Output the (x, y) coordinate of the center of the cell containing the given text.  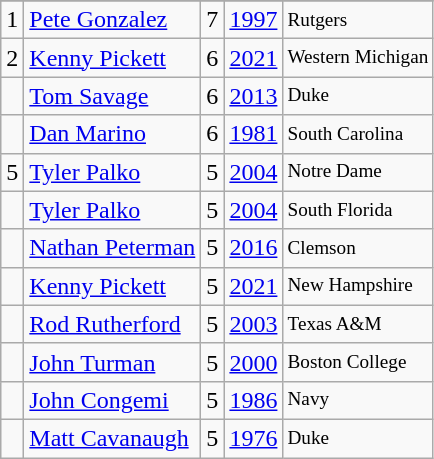
Boston College (358, 362)
1976 (254, 438)
South Carolina (358, 134)
2016 (254, 248)
1997 (254, 20)
Dan Marino (112, 134)
Clemson (358, 248)
2000 (254, 362)
Notre Dame (358, 172)
Tom Savage (112, 96)
Pete Gonzalez (112, 20)
Navy (358, 400)
1986 (254, 400)
New Hampshire (358, 286)
Nathan Peterman (112, 248)
Western Michigan (358, 58)
John Turman (112, 362)
Texas A&M (358, 324)
7 (212, 20)
John Congemi (112, 400)
2003 (254, 324)
1981 (254, 134)
2013 (254, 96)
Rutgers (358, 20)
2 (12, 58)
South Florida (358, 210)
1 (12, 20)
Matt Cavanaugh (112, 438)
Rod Rutherford (112, 324)
